Scan for the cell matching the given text and deliver its [X, Y] coordinate at center. 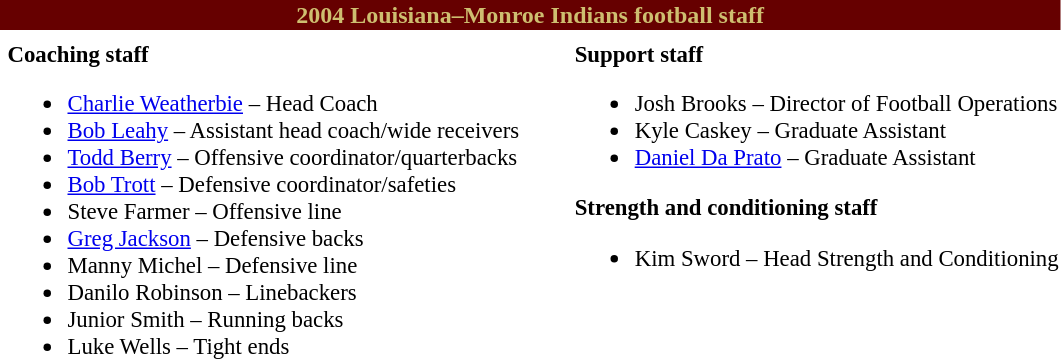
2004 Louisiana–Monroe Indians football staff [530, 15]
